Search for the cell housing the specified text and yield its (X, Y) center coordinate. 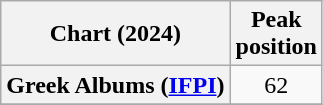
Greek Albums (IFPI) (116, 85)
Peakposition (276, 34)
Chart (2024) (116, 34)
62 (276, 85)
